Pinpoint the cell where the given text exists, returning its (x, y) midpoint coordinate. 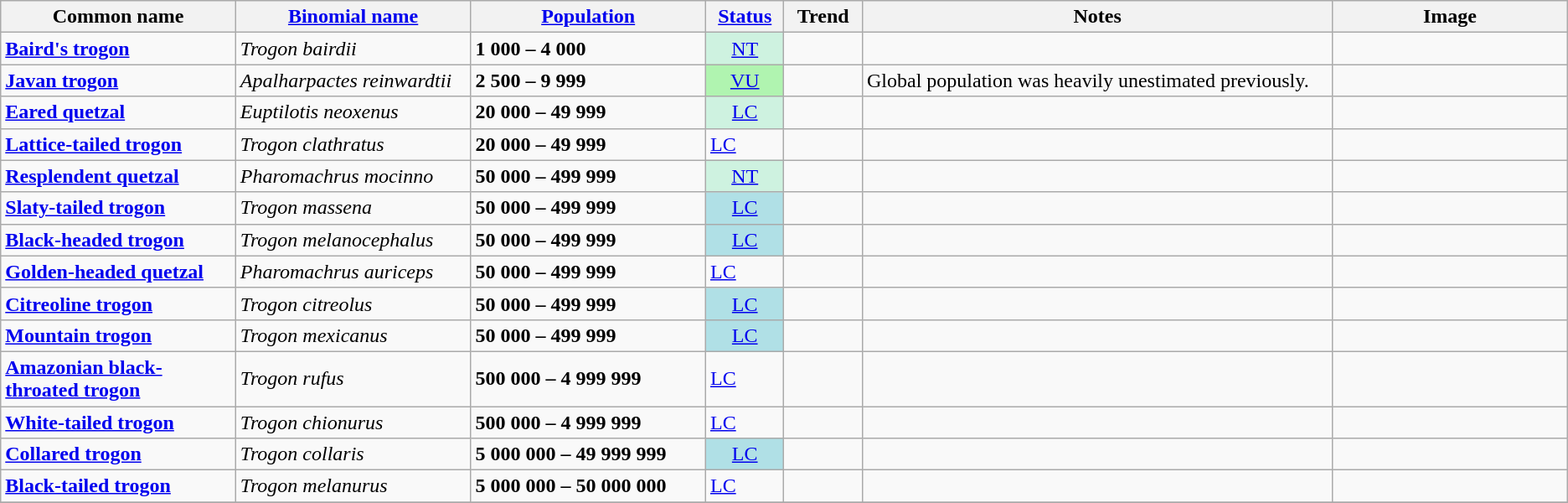
Trogon bairdii (353, 49)
Amazonian black-throated trogon (119, 379)
Status (745, 17)
Javan trogon (119, 80)
White-tailed trogon (119, 422)
Trogon massena (353, 208)
5 000 000 – 50 000 000 (588, 486)
Population (588, 17)
Citreoline trogon (119, 303)
Binomial name (353, 17)
Eared quetzal (119, 112)
Image (1451, 17)
Resplendent quetzal (119, 176)
1 000 – 4 000 (588, 49)
5 000 000 – 49 999 999 (588, 454)
Trogon melanurus (353, 486)
Golden-headed quetzal (119, 272)
Black-tailed trogon (119, 486)
Notes (1097, 17)
Trogon collaris (353, 454)
Pharomachrus auriceps (353, 272)
Global population was heavily unestimated previously. (1097, 80)
Trend (823, 17)
Apalharpactes reinwardtii (353, 80)
VU (745, 80)
Euptilotis neoxenus (353, 112)
Baird's trogon (119, 49)
Mountain trogon (119, 335)
Lattice-tailed trogon (119, 144)
Trogon chionurus (353, 422)
Trogon rufus (353, 379)
Pharomachrus mocinno (353, 176)
Trogon citreolus (353, 303)
Slaty-tailed trogon (119, 208)
Common name (119, 17)
Collared trogon (119, 454)
Trogon clathratus (353, 144)
Black-headed trogon (119, 240)
2 500 – 9 999 (588, 80)
Trogon melanocephalus (353, 240)
Trogon mexicanus (353, 335)
